Locate the cell with the specified text and output its (X, Y) center coordinate. 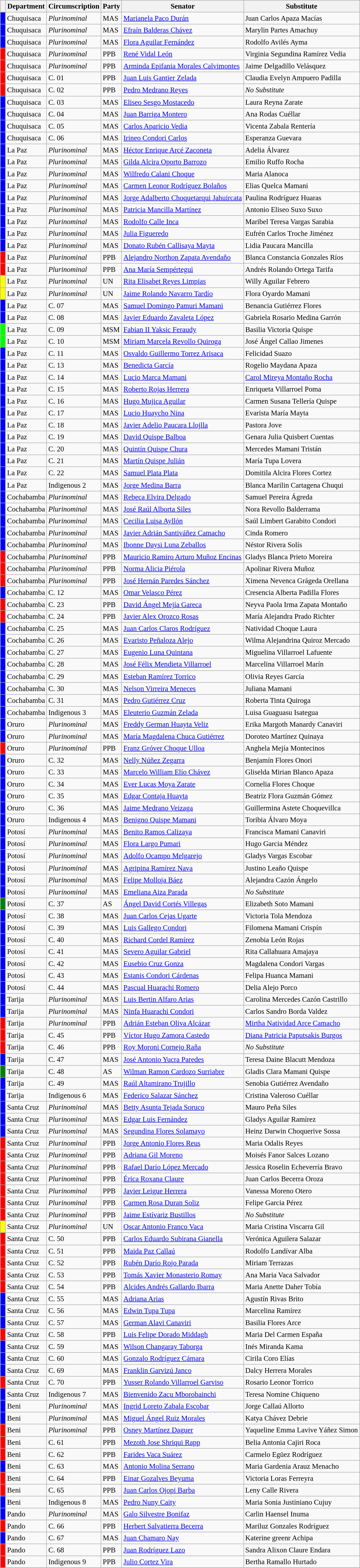
Eufrén Carlos Troche Jiménez (301, 234)
C. 42 (74, 964)
C. 39 (74, 928)
Basilia Flores Arce (301, 1323)
Eliseo Sesgo Mostacedo (183, 102)
Cecilia Luisa Ayllón (183, 521)
C. 47 (74, 1059)
C. 62 (74, 1454)
Luis Bertin Alfaro Arias (183, 999)
C. 25 (74, 629)
Substitute (301, 6)
Benancia Gutiérrez Flores (301, 306)
Ángel David Cortés Villegas (183, 904)
Emilio Ruffo Rocha (301, 162)
Diana Patricia Paputsakis Burgos (301, 1035)
Senator (183, 6)
Adolfo Ocampo Melgarejo (183, 856)
Ximena Nevenca Grágeda Orellana (301, 581)
Jorge Adalberto Choquetarqui Jahuircata (183, 198)
Benito Ramos Calizaya (183, 832)
Nelly Núñez Zegarra (183, 760)
Segundina Flores Solamayo (183, 1131)
Vanessa Moreno Otero (301, 1191)
Enriqueta Villarroel Poma (301, 389)
Juan Luis Gantier Zelada (183, 78)
Alcides Andrés Gallardo Ibarra (183, 1287)
C. 26 (74, 640)
Luisa Guaguasu Isategua (301, 712)
Javier Alex Orozco Rosas (183, 617)
Antonio Eliseo Suxo Suxo (301, 210)
Felipe Garcia Pérez (301, 1203)
Jaime Delgadillo Velásquez (301, 66)
Freddy German Huayta Veliz (183, 724)
Indigenous 2 (74, 485)
Miguel Ángel Ruiz Morales (183, 1418)
Doroteo Martínez Quinaya (301, 736)
Justino Leaño Quispe (301, 868)
Estanis Condori Cárdenas (183, 976)
Department (26, 6)
Antonio Molina Serrano (183, 1466)
Verónica Aguilera Salazar (301, 1239)
Eusebio Cruz Gonza (183, 964)
Ibonne Daysi Luna Zeballos (183, 545)
Laura Reyna Zarate (301, 102)
Martín Quispe Julián (183, 461)
C. 31 (74, 700)
Lucio Marca Mamani (183, 377)
José Antonio Yucra Paredes (183, 1059)
Miriam Terrazas (301, 1263)
Willy Aguilar Febrero (301, 282)
Felipa Huanca Mamani (301, 976)
Lucio Huaycho Nina (183, 413)
C. 14 (74, 377)
C. 05 (74, 126)
C. 53 (74, 1275)
C. 33 (74, 772)
Erika Margoth Manardy Canaviri (301, 724)
Cresencia Alberta Padilla Flores (301, 593)
Osvaldo Guillermo Torrez Arisaca (183, 353)
Ninfa Huarachi Condori (183, 1012)
Eugenio Luna Quintana (183, 653)
Luis Felipe Dorado Middagh (183, 1335)
Maria Del Carmen España (301, 1335)
Cristina Valeroso Cuéllar (301, 1095)
Juan Rodríguez Lazo (183, 1550)
Dalcy Herrera Morales (301, 1371)
Flora Aguilar Fernández (183, 42)
C. 70 (74, 1382)
Circumscription (74, 6)
Gladys Vargas Escobar (301, 856)
Carlos Sandro Borda Valdez (301, 1012)
Fabian II Yaksic Feraudy (183, 329)
Domitila Alcira Flores Cortez (301, 473)
David Ángel Mejía Gareca (183, 605)
Apolinar Rivera Muñoz (301, 569)
Marcelo William Elío Chávez (183, 772)
Javier Eduardo Zavaleta López (183, 317)
Juan Carlos Claros Rodríguez (183, 629)
Magdalena Condori Vargas (301, 964)
C. 40 (74, 940)
José Ángel Callao Jimenes (301, 342)
Anghela Mejía Montecinos (301, 748)
Adriana Arias (183, 1299)
Indigenous 8 (74, 1502)
Esperanza Guevara (301, 138)
Raúl Altamirano Trujillo (183, 1083)
C. 60 (74, 1359)
Donato Rubén Callisaya Mayta (183, 246)
Paulina Rodríguez Huaras (301, 198)
Marcelina Villarroel Marín (301, 665)
C. 59 (74, 1346)
Carlos Eduardo Subirana Gianella (183, 1239)
Omar Velasco Pérez (183, 593)
C. 04 (74, 114)
Roy Moroni Cornejo Raña (183, 1048)
Francisca Mamani Canaviri (301, 832)
Maria Sonia Justiniano Cujuy (301, 1502)
Virginia Segundina Ramírez Vedia (301, 54)
C. 36 (74, 808)
Blanca Marilin Cartagena Chuqui (301, 485)
Pedro Medrano Reyes (183, 90)
Rafael Darío López Mercado (183, 1167)
Cinda Romero (301, 533)
René Vidal León (183, 54)
C. 27 (74, 653)
Rebeca Elvira Delgado (183, 497)
Gabriela Rosario Medina Garrón (301, 317)
C. 44 (74, 988)
Juan Chamaro Nay (183, 1538)
Federico Salazar Sánchez (183, 1095)
Andrés Rolando Ortega Tarifa (301, 270)
José Hernán Paredes Sánchez (183, 581)
Saúl Limbert Garabito Condori (301, 521)
Maria Odalis Reyes (301, 1143)
Yusser Rolando Villarroel Garviso (183, 1382)
Mezoth Jose Shriqui Rapp (183, 1442)
Maribel Teresa Vargas Sarabia (301, 222)
Franz Gróver Choque Ulloa (183, 748)
C. 18 (74, 425)
Efraín Balderas Chávez (183, 30)
Ever Lucas Moya Zarate (183, 784)
Agripina Ramírez Nava (183, 868)
Carmelo Egüez Rodríguez (301, 1454)
Hugo Mujica Aguilar (183, 401)
Carmen Leonor Rodríguez Bolaños (183, 186)
Leny Calle Rivera (301, 1490)
Rogelio Maydana Apaza (301, 365)
Maida Paz Callaú (183, 1251)
Gladis Clara Mamani Quispe (301, 1071)
Javier Adelio Paucara Llojlla (183, 425)
Jaime Estívariz Bustillos (183, 1215)
Cirila Coro Elías (301, 1359)
Rita Callahuara Amajaya (301, 952)
Maria Gardenia Arauz Menacho (301, 1466)
Jorge Antonio Flores Reus (183, 1143)
Quintín Quispe Chura (183, 449)
Heinz Darwin Choquerive Sossa (301, 1131)
C. 48 (74, 1071)
C. 32 (74, 760)
Victoria Tola Mendoza (301, 916)
C. 56 (74, 1311)
Mauro Peña Siles (301, 1107)
Toribia Álvaro Moya (301, 820)
Érica Roxana Claure (183, 1179)
C. 57 (74, 1323)
Indigenous 6 (74, 1095)
Gonzalo Rodríguez Cámara (183, 1359)
Agustín Rivas Brito (301, 1299)
Ana María Sempértegui (183, 270)
Richard Cordel Ramírez (183, 940)
Katya Chávez Debrie (301, 1418)
Betty Asunta Tejada Soruco (183, 1107)
C. 64 (74, 1478)
Galo Silvestre Bonifaz (183, 1514)
Irineo Condori Carlos (183, 138)
Indigenous 9 (74, 1562)
C. 41 (74, 952)
Mariluz Gonzales Rodríguez (301, 1526)
Katerine greenr Achipa (301, 1538)
Bertha Ramallo Hurtado (301, 1562)
Ingrid Loreto Zabala Escobar (183, 1406)
Indigenous 7 (74, 1395)
Wilma Alejandrina Quiroz Mercado (301, 640)
Nelson Virreira Meneces (183, 689)
Edgar Luis Fernández (183, 1119)
Gilda Alcira Oporto Barrozo (183, 162)
Belia Antonia Cajiri Roca (301, 1442)
C. 17 (74, 413)
C. 61 (74, 1442)
Einar Gozalves Beyuma (183, 1478)
C. 51 (74, 1251)
C. 63 (74, 1466)
Delia Alejo Porco (301, 988)
Maria Anette Daher Tobía (301, 1287)
C. 43 (74, 976)
C. 15 (74, 389)
Adriana Gil Moreno (183, 1155)
C. 07 (74, 306)
Farides Vaca Suárez (183, 1454)
Olivia Reyes García (301, 676)
Bienvenido Zacu Mborobainchi (183, 1395)
Evarista María Mayta (301, 413)
Osney Martínez Daguer (183, 1430)
Hugo Garcia Méndez (301, 844)
Filomena Mamani Crispín (301, 928)
Jorge Callaú Allorto (301, 1406)
C. 38 (74, 916)
Alejandra Cazón Ángelo (301, 880)
C. 11 (74, 353)
Héctor Enrique Arcé Zaconeta (183, 150)
Adrián Esteban Oliva Alcázar (183, 1023)
C. 20 (74, 449)
Emeliana Aiza Parada (183, 892)
Genara Julia Quisbert Cuentas (301, 437)
Julio Cortez Vira (183, 1562)
Jaime Rolando Navarro Tardío (183, 293)
Indigenous 3 (74, 712)
Juliana Mamani (301, 689)
Flora Oyardo Mamani (301, 293)
German Alavi Canaviri (183, 1323)
Felipe Molloja Báez (183, 880)
Samuel Pereira Ágreda (301, 497)
C. 21 (74, 461)
Jaime Medrano Veizaga (183, 808)
Miriam Marcela Revollo Quiroga (183, 342)
Rodolfo Avilés Ayma (301, 42)
Teresa Daine Blacutt Mendoza (301, 1059)
C. 67 (74, 1538)
David Quispe Balboa (183, 437)
Rubén Darío Rojo Parada (183, 1263)
Elizabeth Soto Mamani (301, 904)
Rita Elisabet Reyes Limpias (183, 282)
C. 52 (74, 1263)
Alejandro Northon Zapata Avendaño (183, 258)
José Félix Mendieta Villarroel (183, 665)
Oscar Antonio Franco Vaca (183, 1227)
Benigno Quispe Mamani (183, 820)
C. 49 (74, 1083)
C. 58 (74, 1335)
C. 01 (74, 78)
Vicenta Zabala Rentería (301, 126)
Juan Carlos Apaza Macías (301, 18)
Natividad Choque Laura (301, 629)
Moisés Fanor Salces Lozano (301, 1155)
C. 34 (74, 784)
Juan Carlos Cejas Ugarte (183, 916)
Marylin Partes Amachuy (301, 30)
Julia Figueredo (183, 234)
C. 68 (74, 1550)
Victoria Loras Ferreyra (301, 1478)
Benedicta García (183, 365)
C. 35 (74, 796)
C. 19 (74, 437)
Herbert Salvatierra Becerra (183, 1526)
Jorge Medina Barra (183, 485)
Wilson Changaray Taborga (183, 1346)
Indigenous 4 (74, 820)
Juan Barriga Montero (183, 114)
Pastora Jove (301, 425)
Juan Carlos Becerra Oroza (301, 1179)
Gliselda Mirian Blanco Apaza (301, 772)
Gladys Aguilar Ramírez (301, 1119)
Franklin Garvizú Janco (183, 1371)
Mercedes Mamani Tristán (301, 449)
C. 22 (74, 473)
C. 02 (74, 90)
C. 66 (74, 1526)
Carlin Haensel Inuma (301, 1514)
C. 28 (74, 665)
José Raúl Alborta Siles (183, 509)
C. 10 (74, 342)
Neyva Paola Irma Zapata Montaño (301, 605)
Miguelina Villarroel Lafuente (301, 653)
Sandra Alixon Claure Endara (301, 1550)
Blanca Constancia Gonzales Ríos (301, 258)
Senobia Gutiérrez Avendaño (301, 1083)
Gladys Blanca Prieto Moreira (301, 557)
Javier Adrián Santiváñez Camacho (183, 533)
C. 16 (74, 401)
Adelia Álvarez (301, 150)
Ana Rodas Cuéllar (301, 114)
Wilman Ramon Cardozo Surriabre (183, 1071)
Víctor Hugo Zamora Castedo (183, 1035)
Patricia Mancilla Martínez (183, 210)
Mauricio Ramiro Arturo Muñoz Encinas (183, 557)
Pascual Huarachi Romero (183, 988)
C. 12 (74, 593)
Samuel Plata Plata (183, 473)
Edgar Contaja Huayta (183, 796)
Luis Gallego Condori (183, 928)
C. 03 (74, 102)
Carmen Rosa Duran Soliz (183, 1203)
Evaristo Peñaloza Alejo (183, 640)
C. 65 (74, 1490)
Lidia Paucara Mancilla (301, 246)
Ana Maria Vaca Salvador (301, 1275)
Maria Alanoca (301, 174)
Tomás Xavier Monasterio Romay (183, 1275)
C. 45 (74, 1035)
Rodolfo Calle Inca (183, 222)
Esteban Ramírez Torrico (183, 676)
Beatriz Flora Guzmán Gómez (301, 796)
Inés Miranda Kama (301, 1346)
Claudia Evelyn Ampuero Padilla (301, 78)
Guillermina Astete Choquevillca (301, 808)
Benjamín Flores Onori (301, 760)
Marianela Paco Durán (183, 18)
María Alejandra Prado Richter (301, 617)
Pedro Gutiérrez Cruz (183, 700)
Eleuterio Guzmán Zelada (183, 712)
C. 13 (74, 365)
C. 54 (74, 1287)
C. 46 (74, 1048)
C. 37 (74, 904)
Marcelina Ramírez (301, 1311)
Juan Carlos Ojopi Barba (183, 1490)
Elias Quelca Mamani (301, 186)
Carmen Susana Tellería Quispe (301, 401)
Carolina Mercedes Cazón Castrillo (301, 999)
C. 50 (74, 1239)
Severo Aguilar Gabriel (183, 952)
C. 29 (74, 676)
Pedro Nuny Caity (183, 1502)
Rosario Leonor Torrico (301, 1382)
Nora Revollo Balderrama (301, 509)
C. 08 (74, 317)
Mirtha Natividad Arce Camacho (301, 1023)
Carlos Aparicio Vedia (183, 126)
Cornelia Flores Choque (301, 784)
Javier Leigue Herrera (183, 1191)
C. 24 (74, 617)
Samuel Domingo Pamuri Mamani (183, 306)
C. 55 (74, 1299)
C. 69 (74, 1371)
Maria Cristina Viscarra Gil (301, 1227)
Arminda Epifania Morales Calvimontes (183, 66)
Yaqueline Emma Lavive Yáñez Simon (301, 1430)
Jessica Roselin Echeverría Bravo (301, 1167)
C. 30 (74, 689)
C. 23 (74, 605)
Roberta Tinta Quiroga (301, 700)
Edwin Tupa Tupa (183, 1311)
Zenobia León Rojas (301, 940)
Rodolfo Landívar Alba (301, 1251)
C. 09 (74, 329)
María Magdalena Chuca Gutiérrez (183, 736)
María Tupa Lovera (301, 461)
Party (111, 6)
Wilfredo Calani Choque (183, 174)
C. 06 (74, 138)
Néstor Rivera Solís (301, 545)
Flora Largo Pumari (183, 844)
Basilia Victoria Quispe (301, 329)
Carol Mireya Montaño Rocha (301, 377)
Norma Alicia Piérola (183, 569)
Teresa Nomine Chiqueno (301, 1395)
Felicidad Suazo (301, 353)
Roberto Rojas Herrera (183, 389)
